Find where the given text appears and provide that cell's center as [X, Y] coordinate. 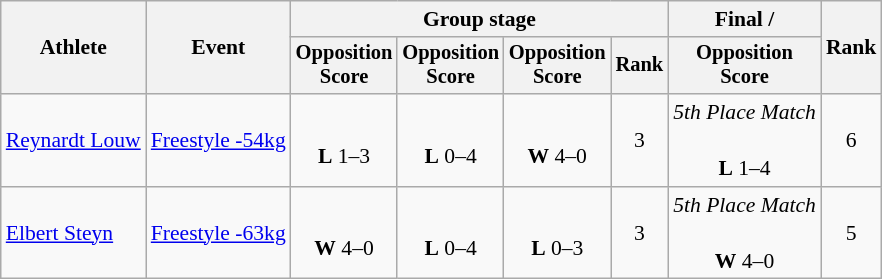
Freestyle -63kg [218, 233]
Athlete [74, 48]
L 0–3 [558, 233]
Event [218, 48]
5th Place MatchL 1–4 [744, 140]
L 1–3 [344, 140]
Reynardt Louw [74, 140]
Freestyle -54kg [218, 140]
Elbert Steyn [74, 233]
5th Place MatchW 4–0 [744, 233]
Final / [744, 19]
6 [852, 140]
5 [852, 233]
Group stage [480, 19]
